From the cell containing the given text, extract its center point as (X, Y) coordinate. 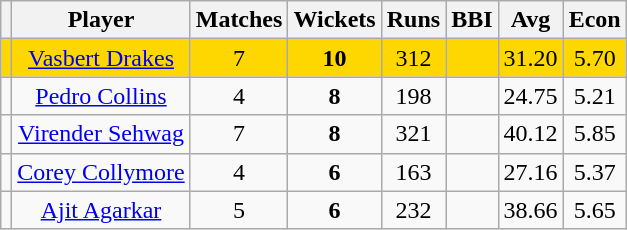
40.12 (530, 134)
31.20 (530, 58)
BBI (472, 20)
321 (413, 134)
312 (413, 58)
Vasbert Drakes (101, 58)
10 (334, 58)
5.85 (594, 134)
232 (413, 210)
Virender Sehwag (101, 134)
27.16 (530, 172)
24.75 (530, 96)
5.21 (594, 96)
5.70 (594, 58)
5 (239, 210)
5.37 (594, 172)
Ajit Agarkar (101, 210)
5.65 (594, 210)
Avg (530, 20)
Pedro Collins (101, 96)
Corey Collymore (101, 172)
163 (413, 172)
Runs (413, 20)
Wickets (334, 20)
198 (413, 96)
Matches (239, 20)
38.66 (530, 210)
Player (101, 20)
Econ (594, 20)
